Provide the (X, Y) coordinate of the cell's center where the given text is located.  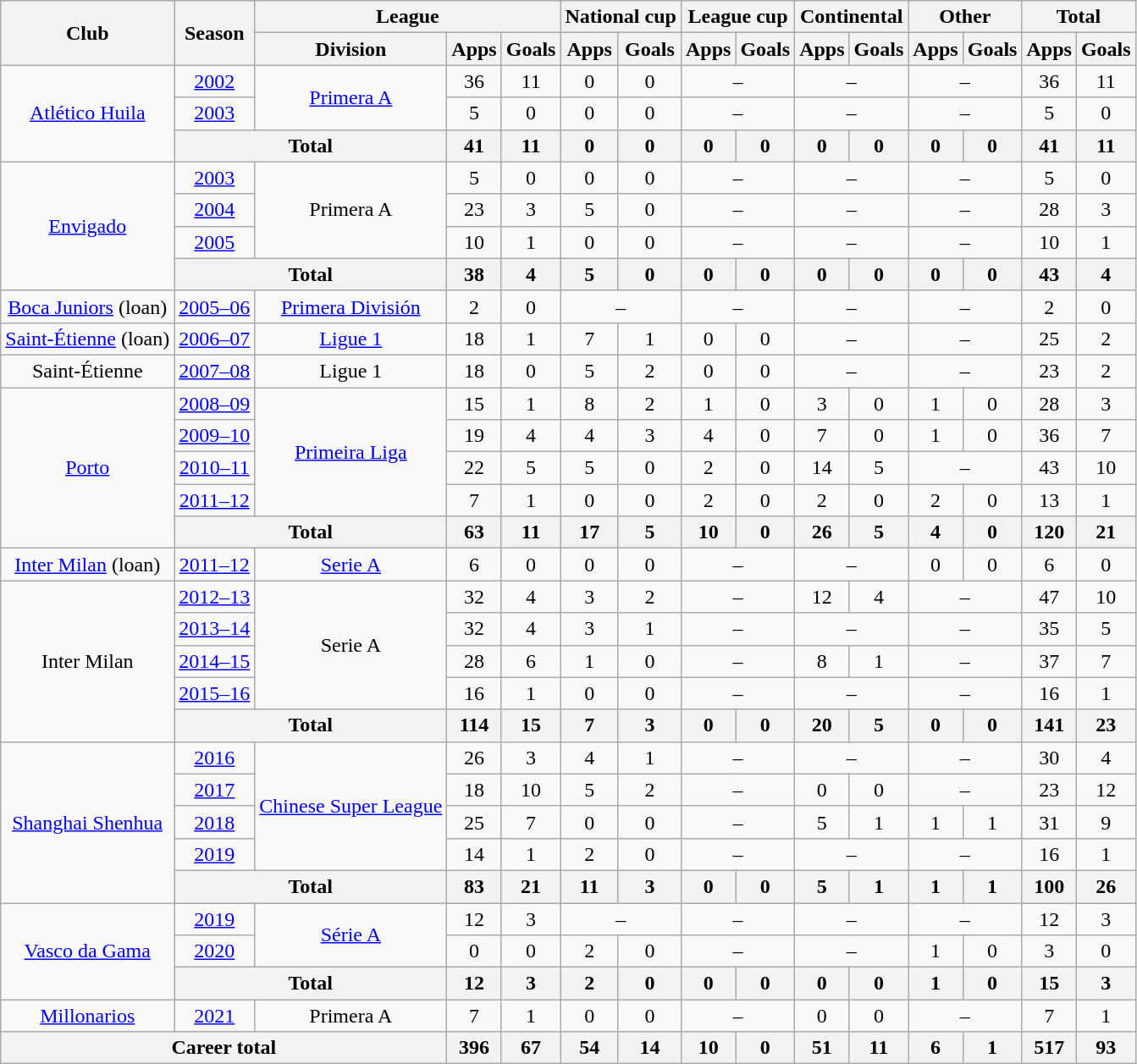
2021 (215, 1016)
Primera División (350, 306)
Primeira Liga (350, 452)
Season (215, 33)
93 (1106, 1048)
Other (965, 17)
20 (822, 725)
2009–10 (215, 436)
67 (531, 1048)
2007–08 (215, 371)
31 (1049, 822)
37 (1049, 661)
2013–14 (215, 629)
100 (1049, 886)
396 (474, 1048)
51 (822, 1048)
2012–13 (215, 597)
63 (474, 532)
Inter Milan (88, 661)
120 (1049, 532)
2020 (215, 951)
Boca Juniors (loan) (88, 306)
Envigado (88, 226)
2005–06 (215, 306)
Millonarios (88, 1016)
Shanghai Shenhua (88, 822)
141 (1049, 725)
National cup (621, 17)
2004 (215, 210)
2006–07 (215, 339)
2002 (215, 81)
35 (1049, 629)
9 (1106, 822)
League (408, 17)
17 (589, 532)
2016 (215, 758)
Série A (350, 934)
114 (474, 725)
Atlético Huila (88, 113)
83 (474, 886)
2018 (215, 822)
2008–09 (215, 404)
Vasco da Gama (88, 951)
Porto (88, 468)
517 (1049, 1048)
13 (1049, 500)
2017 (215, 790)
38 (474, 274)
Chinese Super League (350, 806)
2015–16 (215, 693)
22 (474, 468)
30 (1049, 758)
Club (88, 33)
League cup (737, 17)
Continental (852, 17)
Division (350, 49)
54 (589, 1048)
47 (1049, 597)
Inter Milan (loan) (88, 565)
2005 (215, 242)
Saint-Étienne (88, 371)
19 (474, 436)
2010–11 (215, 468)
2014–15 (215, 661)
Saint-Étienne (loan) (88, 339)
Career total (224, 1048)
